Pinpoint the cell where the given text exists, returning its [X, Y] midpoint coordinate. 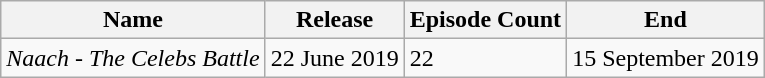
22 [485, 58]
15 September 2019 [666, 58]
Release [334, 20]
Name [133, 20]
End [666, 20]
Episode Count [485, 20]
Naach - The Celebs Battle [133, 58]
22 June 2019 [334, 58]
